Capture the cell that displays the provided text and extract its [x, y] central coordinate. 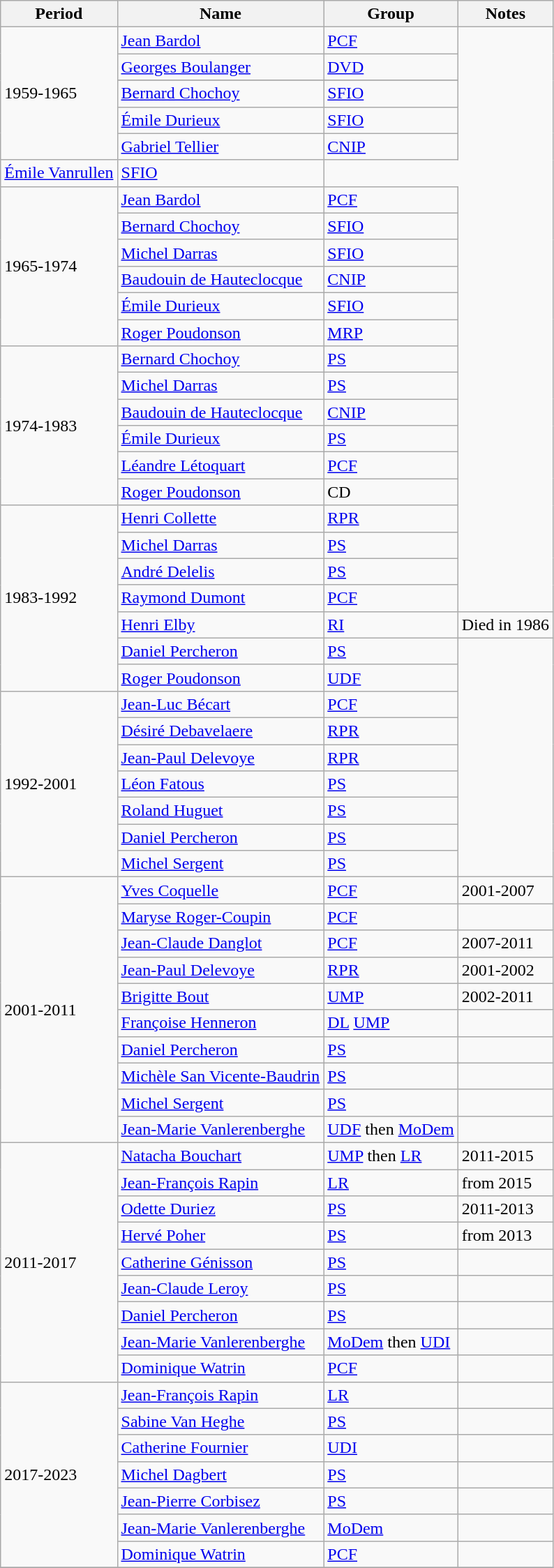
Georges Boulanger [220, 67]
from 2015 [505, 1183]
1965-1974 [59, 266]
2001-2002 [505, 970]
RI [391, 625]
UDI [391, 1448]
Natacha Bouchart [220, 1156]
Notes [505, 14]
Group [391, 14]
Jean-Claude Danglot [220, 943]
MRP [391, 333]
Period [59, 14]
DVD [391, 67]
Françoise Henneron [220, 1023]
Died in 1986 [505, 625]
Brigitte Bout [220, 996]
Michel Dagbert [220, 1474]
DL UMP [391, 1023]
Gabriel Tellier [220, 147]
2001-2007 [505, 890]
Jean-Luc Bécart [220, 704]
Catherine Fournier [220, 1448]
Michèle San Vicente-Baudrin [220, 1076]
Émile Vanrullen [59, 173]
2002-2011 [505, 996]
2001-2011 [59, 1010]
Name [220, 14]
2011-2017 [59, 1262]
UDF [391, 678]
Sabine Van Heghe [220, 1421]
Léandre Létoquart [220, 465]
UDF then MoDem [391, 1129]
Raymond Dumont [220, 598]
MoDem then UDI [391, 1342]
2011-2013 [505, 1209]
UMP then LR [391, 1156]
Odette Duriez [220, 1209]
1959-1965 [59, 94]
2007-2011 [505, 943]
Maryse Roger-Coupin [220, 917]
Jean-Claude Leroy [220, 1289]
MoDem [391, 1528]
Yves Coquelle [220, 890]
Catherine Génisson [220, 1262]
CD [391, 492]
Roland Huguet [220, 811]
from 2013 [505, 1236]
Jean-Pierre Corbisez [220, 1501]
Henri Collette [220, 518]
Désiré Debavelaere [220, 731]
1983-1992 [59, 598]
Hervé Poher [220, 1236]
2017-2023 [59, 1474]
UMP [391, 996]
1974-1983 [59, 426]
André Delelis [220, 572]
1992-2001 [59, 784]
2011-2015 [505, 1156]
Léon Fatous [220, 784]
Henri Elby [220, 625]
